Locate the cell with the specified text and output its [x, y] center coordinate. 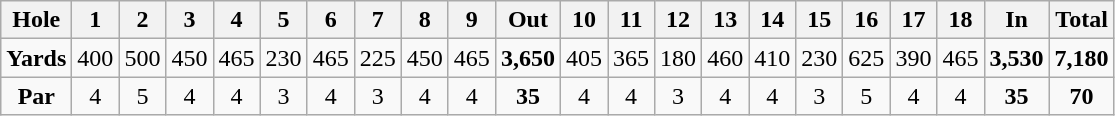
625 [866, 58]
15 [820, 20]
Yards [36, 58]
10 [584, 20]
6 [330, 20]
410 [772, 58]
70 [1082, 96]
365 [632, 58]
13 [726, 20]
1 [96, 20]
3,530 [1016, 58]
14 [772, 20]
12 [678, 20]
225 [378, 58]
9 [472, 20]
390 [914, 58]
7 [378, 20]
405 [584, 58]
2 [142, 20]
Total [1082, 20]
3,650 [528, 58]
500 [142, 58]
7,180 [1082, 58]
Hole [36, 20]
400 [96, 58]
Out [528, 20]
8 [424, 20]
In [1016, 20]
Par [36, 96]
11 [632, 20]
16 [866, 20]
18 [960, 20]
180 [678, 58]
17 [914, 20]
460 [726, 58]
